From the cell containing the given text, extract its center point as [X, Y] coordinate. 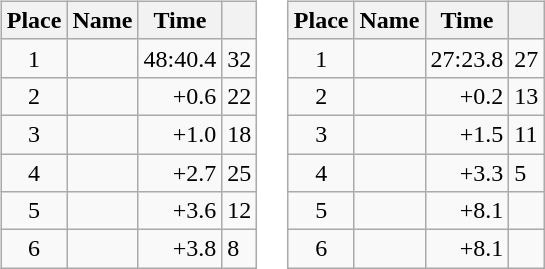
+0.6 [180, 96]
+3.6 [180, 211]
11 [526, 134]
48:40.4 [180, 58]
32 [240, 58]
27 [526, 58]
25 [240, 173]
13 [526, 96]
8 [240, 249]
+1.0 [180, 134]
+3.8 [180, 249]
+2.7 [180, 173]
22 [240, 96]
12 [240, 211]
+1.5 [467, 134]
18 [240, 134]
+0.2 [467, 96]
27:23.8 [467, 58]
+3.3 [467, 173]
